Determine the (X, Y) coordinate at the center of the cell enclosing the given text.  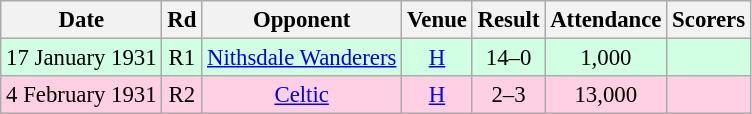
Result (508, 20)
R1 (182, 58)
13,000 (606, 95)
R2 (182, 95)
Nithsdale Wanderers (302, 58)
1,000 (606, 58)
17 January 1931 (82, 58)
Rd (182, 20)
Venue (438, 20)
Opponent (302, 20)
4 February 1931 (82, 95)
2–3 (508, 95)
14–0 (508, 58)
Celtic (302, 95)
Scorers (709, 20)
Attendance (606, 20)
Date (82, 20)
